Search for the cell housing the specified text and yield its (x, y) center coordinate. 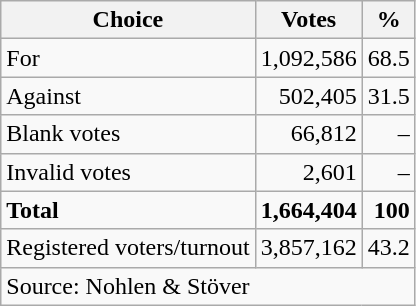
502,405 (308, 96)
100 (388, 210)
68.5 (388, 58)
Blank votes (128, 134)
2,601 (308, 172)
1,092,586 (308, 58)
43.2 (388, 248)
Choice (128, 20)
Votes (308, 20)
Invalid votes (128, 172)
Against (128, 96)
1,664,404 (308, 210)
31.5 (388, 96)
66,812 (308, 134)
Registered voters/turnout (128, 248)
3,857,162 (308, 248)
Source: Nohlen & Stöver (208, 286)
% (388, 20)
Total (128, 210)
For (128, 58)
